For the text-containing cell, return its midpoint in (x, y) coordinate format. 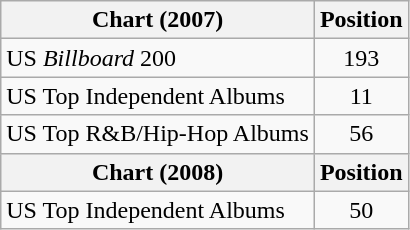
11 (361, 96)
193 (361, 58)
US Billboard 200 (158, 58)
56 (361, 134)
50 (361, 210)
US Top R&B/Hip-Hop Albums (158, 134)
Chart (2007) (158, 20)
Chart (2008) (158, 172)
